From the cell containing the given text, extract its center point as (x, y) coordinate. 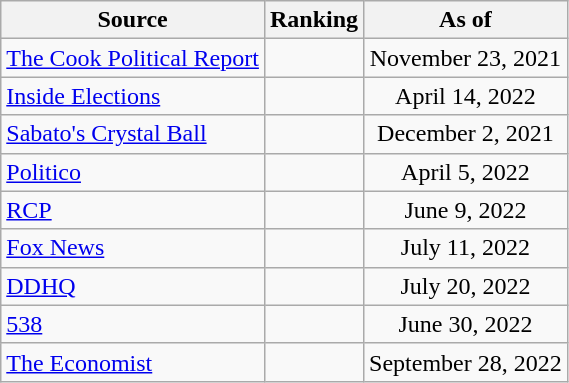
June 30, 2022 (466, 324)
June 9, 2022 (466, 210)
538 (133, 324)
July 20, 2022 (466, 286)
RCP (133, 210)
April 14, 2022 (466, 96)
As of (466, 20)
Politico (133, 172)
April 5, 2022 (466, 172)
December 2, 2021 (466, 134)
September 28, 2022 (466, 362)
Fox News (133, 248)
Inside Elections (133, 96)
The Cook Political Report (133, 58)
DDHQ (133, 286)
Sabato's Crystal Ball (133, 134)
The Economist (133, 362)
Source (133, 20)
July 11, 2022 (466, 248)
November 23, 2021 (466, 58)
Ranking (314, 20)
